Search for the cell housing the specified text and yield its [x, y] center coordinate. 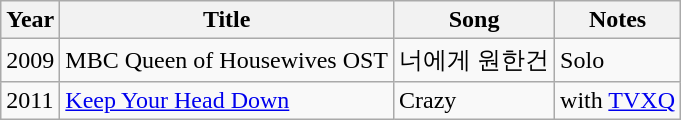
Title [227, 20]
MBC Queen of Housewives OST [227, 60]
with TVXQ [618, 100]
2009 [30, 60]
Year [30, 20]
Song [474, 20]
Keep Your Head Down [227, 100]
2011 [30, 100]
Notes [618, 20]
Solo [618, 60]
너에게 원한건 [474, 60]
Crazy [474, 100]
